Locate the cell with the specified text and output its [x, y] center coordinate. 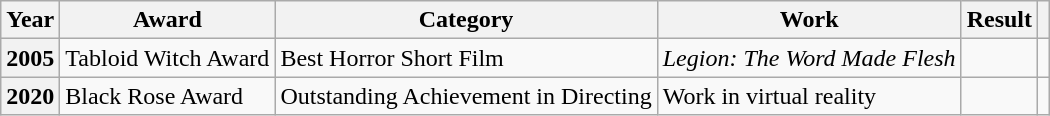
Legion: The Word Made Flesh [809, 58]
2005 [30, 58]
Best Horror Short Film [466, 58]
2020 [30, 96]
Year [30, 20]
Outstanding Achievement in Directing [466, 96]
Category [466, 20]
Award [168, 20]
Tabloid Witch Award [168, 58]
Work [809, 20]
Black Rose Award [168, 96]
Work in virtual reality [809, 96]
Result [999, 20]
